Provide the [x, y] coordinate of the cell's center where the given text is located.  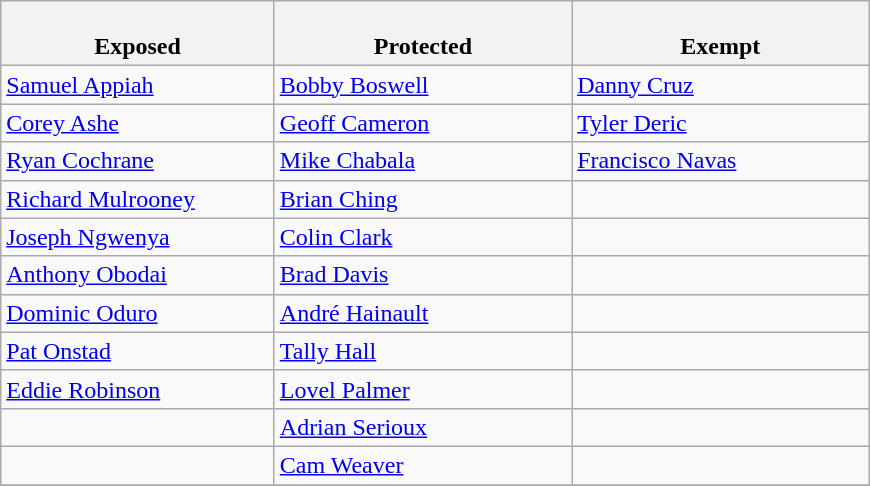
Protected [422, 34]
Cam Weaver [422, 465]
Tally Hall [422, 351]
Exempt [720, 34]
Samuel Appiah [138, 85]
Corey Ashe [138, 123]
André Hainault [422, 313]
Brian Ching [422, 199]
Francisco Navas [720, 161]
Anthony Obodai [138, 275]
Tyler Deric [720, 123]
Eddie Robinson [138, 389]
Richard Mulrooney [138, 199]
Exposed [138, 34]
Lovel Palmer [422, 389]
Brad Davis [422, 275]
Ryan Cochrane [138, 161]
Joseph Ngwenya [138, 237]
Colin Clark [422, 237]
Bobby Boswell [422, 85]
Adrian Serioux [422, 427]
Geoff Cameron [422, 123]
Dominic Oduro [138, 313]
Mike Chabala [422, 161]
Pat Onstad [138, 351]
Danny Cruz [720, 85]
